Capture the cell that displays the provided text and extract its (x, y) central coordinate. 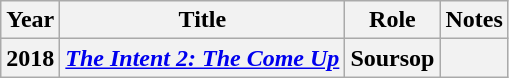
Role (392, 20)
Year (30, 20)
Notes (474, 20)
2018 (30, 58)
Title (202, 20)
The Intent 2: The Come Up (202, 58)
Soursop (392, 58)
